Locate the cell with the specified text and output its (X, Y) center coordinate. 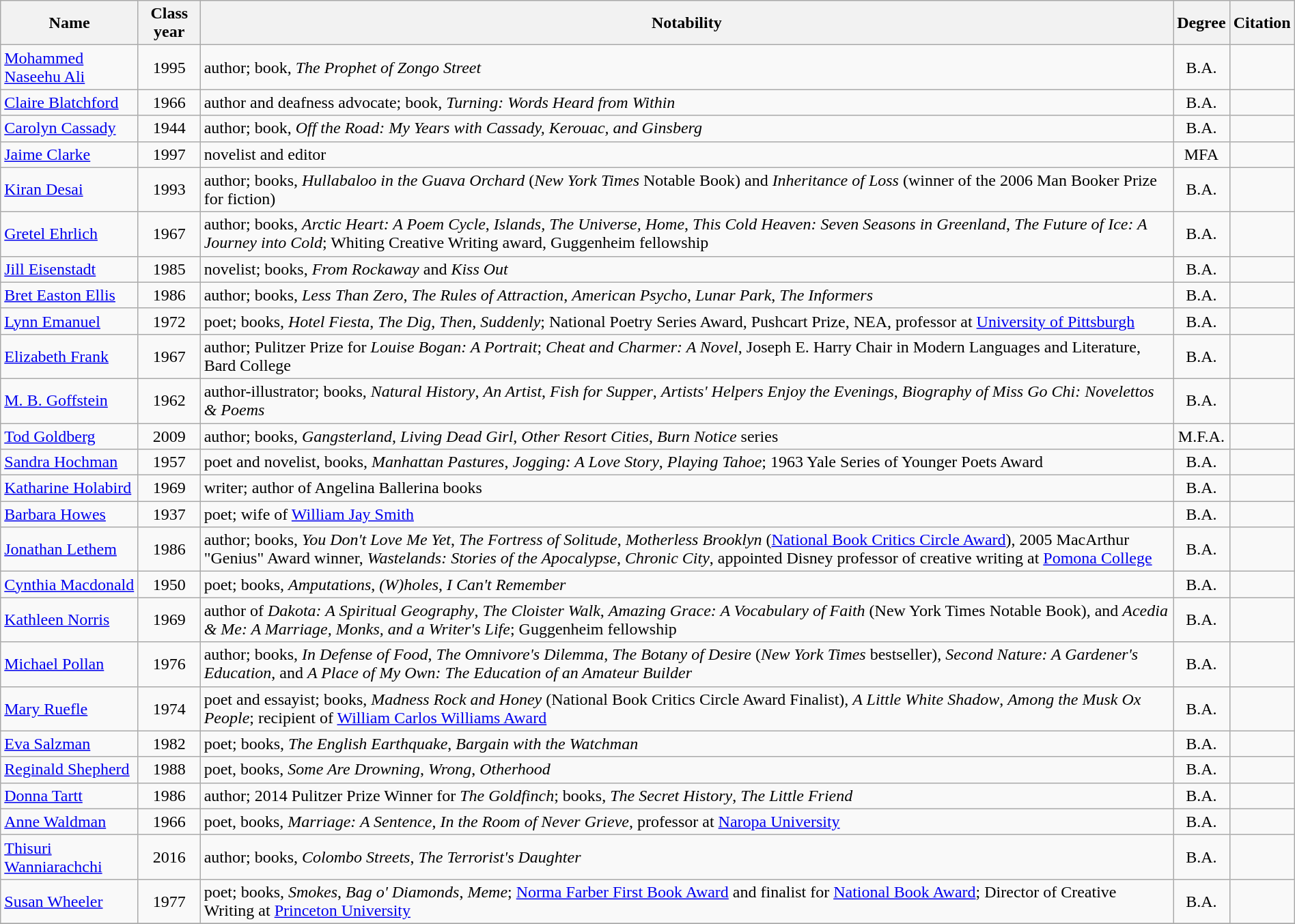
poet, books, Marriage: A Sentence, In the Room of Never Grieve, professor at Naropa University (686, 822)
1982 (169, 744)
Citation (1262, 23)
MFA (1202, 154)
writer; author of Angelina Ballerina books (686, 488)
M. B. Goffstein (70, 400)
Jill Eisenstadt (70, 269)
Jonathan Lethem (70, 549)
1988 (169, 770)
novelist; books, From Rockaway and Kiss Out (686, 269)
M.F.A. (1202, 436)
Kiran Desai (70, 190)
novelist and editor (686, 154)
1972 (169, 321)
Mary Ruefle (70, 709)
author; books, Colombo Streets, The Terrorist's Daughter (686, 856)
Lynn Emanuel (70, 321)
Claire Blatchford (70, 102)
Bret Easton Ellis (70, 295)
Anne Waldman (70, 822)
author; 2014 Pulitzer Prize Winner for The Goldfinch; books, The Secret History, The Little Friend (686, 796)
Donna Tartt (70, 796)
Carolyn Cassady (70, 128)
Michael Pollan (70, 664)
Eva Salzman (70, 744)
1962 (169, 400)
author; books, Less Than Zero, The Rules of Attraction, American Psycho, Lunar Park, The Informers (686, 295)
Cynthia Macdonald (70, 585)
1974 (169, 709)
Sandra Hochman (70, 462)
1993 (169, 190)
Tod Goldberg (70, 436)
poet; books, Amputations, (W)holes, I Can't Remember (686, 585)
author; books, Gangsterland, Living Dead Girl, Other Resort Cities, Burn Notice series (686, 436)
2009 (169, 436)
Jaime Clarke (70, 154)
1977 (169, 901)
Class year (169, 23)
Katharine Holabird (70, 488)
Notability (686, 23)
1997 (169, 154)
Barbara Howes (70, 514)
Degree (1202, 23)
poet; books, Hotel Fiesta, The Dig, Then, Suddenly; National Poetry Series Award, Pushcart Prize, NEA, professor at University of Pittsburgh (686, 321)
Susan Wheeler (70, 901)
poet; wife of William Jay Smith (686, 514)
author; book, The Prophet of Zongo Street (686, 67)
1950 (169, 585)
1995 (169, 67)
author and deafness advocate; book, Turning: Words Heard from Within (686, 102)
1937 (169, 514)
1957 (169, 462)
author; book, Off the Road: My Years with Cassady, Kerouac, and Ginsberg (686, 128)
Gretel Ehrlich (70, 234)
1985 (169, 269)
Mohammed Naseehu Ali (70, 67)
1976 (169, 664)
poet; books, The English Earthquake, Bargain with the Watchman (686, 744)
Name (70, 23)
poet and novelist, books, Manhattan Pastures, Jogging: A Love Story, Playing Tahoe; 1963 Yale Series of Younger Poets Award (686, 462)
Kathleen Norris (70, 620)
poet, books, Some Are Drowning, Wrong, Otherhood (686, 770)
Thisuri Wanniarachchi (70, 856)
Elizabeth Frank (70, 356)
1944 (169, 128)
Reginald Shepherd (70, 770)
2016 (169, 856)
